Determine the [x, y] coordinate at the center of the cell enclosing the given text.  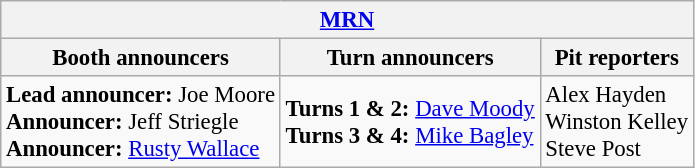
Turn announcers [410, 58]
Turns 1 & 2: Dave MoodyTurns 3 & 4: Mike Bagley [410, 122]
Lead announcer: Joe MooreAnnouncer: Jeff StriegleAnnouncer: Rusty Wallace [141, 122]
Booth announcers [141, 58]
Alex HaydenWinston KelleySteve Post [616, 122]
MRN [348, 20]
Pit reporters [616, 58]
